Find where the given text appears and provide that cell's center as [x, y] coordinate. 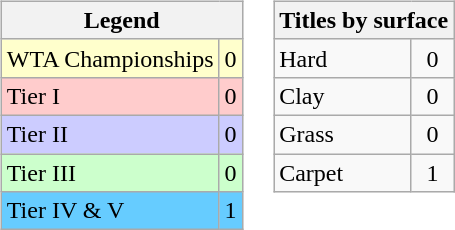
Grass [343, 134]
WTA Championships [110, 58]
Tier I [110, 96]
Carpet [343, 173]
Hard [343, 58]
Tier IV & V [110, 211]
Legend [122, 20]
Titles by surface [364, 20]
Tier II [110, 134]
Clay [343, 96]
Tier III [110, 173]
